Find where the given text appears and provide that cell's center as [x, y] coordinate. 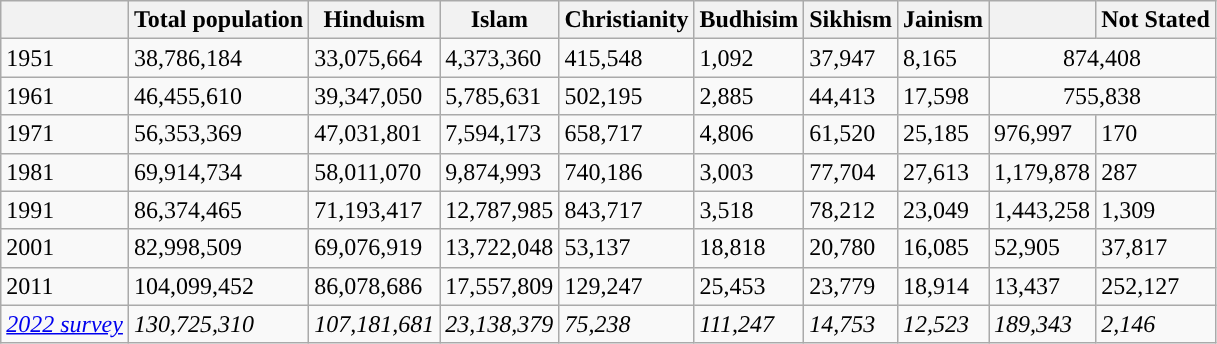
252,127 [1156, 286]
1,179,878 [1042, 172]
23,138,379 [500, 324]
170 [1156, 134]
1981 [65, 172]
Christianity [626, 20]
69,914,734 [218, 172]
20,780 [851, 248]
23,779 [851, 286]
189,343 [1042, 324]
27,613 [942, 172]
13,437 [1042, 286]
Sikhism [851, 20]
25,185 [942, 134]
17,557,809 [500, 286]
2001 [65, 248]
18,914 [942, 286]
1971 [65, 134]
5,785,631 [500, 96]
47,031,801 [374, 134]
287 [1156, 172]
Hinduism [374, 20]
37,817 [1156, 248]
740,186 [626, 172]
111,247 [749, 324]
104,099,452 [218, 286]
874,408 [1102, 58]
53,137 [626, 248]
77,704 [851, 172]
61,520 [851, 134]
56,353,369 [218, 134]
46,455,610 [218, 96]
4,373,360 [500, 58]
Jainism [942, 20]
9,874,993 [500, 172]
Total population [218, 20]
37,947 [851, 58]
415,548 [626, 58]
2,146 [1156, 324]
4,806 [749, 134]
843,717 [626, 210]
1961 [65, 96]
52,905 [1042, 248]
75,238 [626, 324]
14,753 [851, 324]
23,049 [942, 210]
33,075,664 [374, 58]
976,997 [1042, 134]
Budhisim [749, 20]
12,787,985 [500, 210]
658,717 [626, 134]
502,195 [626, 96]
1991 [65, 210]
3,003 [749, 172]
71,193,417 [374, 210]
Not Stated [1156, 20]
13,722,048 [500, 248]
16,085 [942, 248]
38,786,184 [218, 58]
78,212 [851, 210]
86,374,465 [218, 210]
2,885 [749, 96]
130,725,310 [218, 324]
1,309 [1156, 210]
3,518 [749, 210]
1,443,258 [1042, 210]
44,413 [851, 96]
Islam [500, 20]
129,247 [626, 286]
755,838 [1102, 96]
58,011,070 [374, 172]
1,092 [749, 58]
18,818 [749, 248]
12,523 [942, 324]
107,181,681 [374, 324]
39,347,050 [374, 96]
2022 survey [65, 324]
86,078,686 [374, 286]
69,076,919 [374, 248]
2011 [65, 286]
1951 [65, 58]
8,165 [942, 58]
25,453 [749, 286]
7,594,173 [500, 134]
82,998,509 [218, 248]
17,598 [942, 96]
